Provide the (x, y) coordinate of the cell's center where the given text is located.  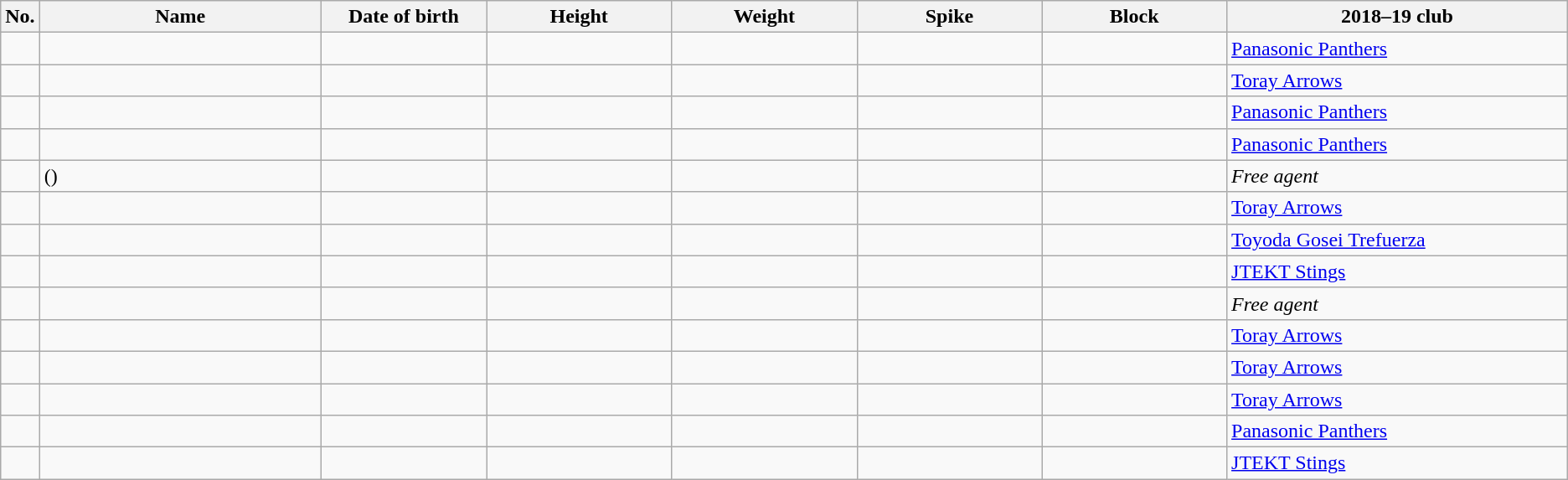
Height (580, 17)
No. (20, 17)
() (180, 176)
Date of birth (404, 17)
2018–19 club (1397, 17)
Block (1134, 17)
Name (180, 17)
Weight (764, 17)
Toyoda Gosei Trefuerza (1397, 240)
Spike (950, 17)
